Detect which cell encompasses the target text, then output its [X, Y] center coordinate. 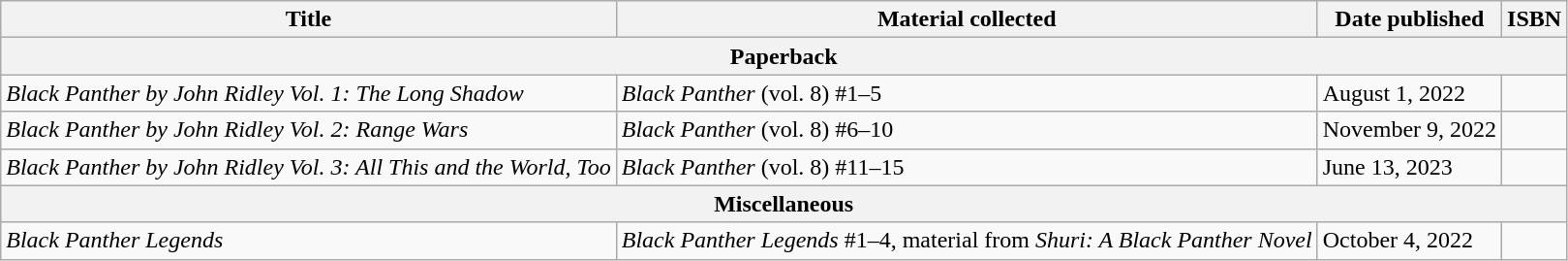
Black Panther (vol. 8) #1–5 [967, 93]
Paperback [784, 56]
November 9, 2022 [1409, 130]
August 1, 2022 [1409, 93]
October 4, 2022 [1409, 241]
Black Panther by John Ridley Vol. 3: All This and the World, Too [308, 167]
Black Panther by John Ridley Vol. 2: Range Wars [308, 130]
Black Panther (vol. 8) #6–10 [967, 130]
June 13, 2023 [1409, 167]
Black Panther by John Ridley Vol. 1: The Long Shadow [308, 93]
Material collected [967, 19]
Title [308, 19]
Miscellaneous [784, 204]
Black Panther Legends #1–4, material from Shuri: A Black Panther Novel [967, 241]
Date published [1409, 19]
Black Panther (vol. 8) #11–15 [967, 167]
ISBN [1534, 19]
Black Panther Legends [308, 241]
